Return the (X, Y) coordinate for the center point of the cell that contains the specified text.  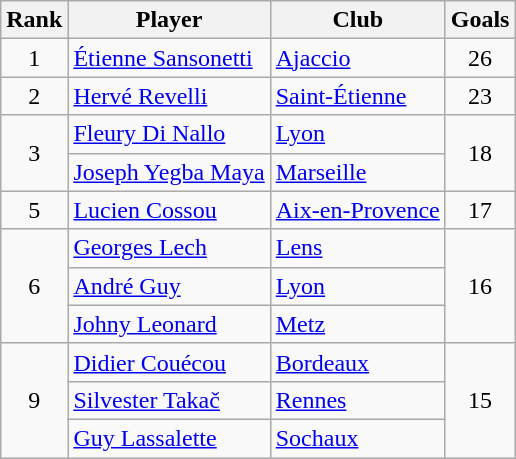
15 (480, 400)
Ajaccio (358, 58)
Marseille (358, 172)
17 (480, 210)
Aix-en-Provence (358, 210)
5 (34, 210)
Étienne Sansonetti (169, 58)
Saint-Étienne (358, 96)
Lucien Cossou (169, 210)
Hervé Revelli (169, 96)
Metz (358, 324)
1 (34, 58)
Bordeaux (358, 362)
Georges Lech (169, 248)
Goals (480, 20)
3 (34, 153)
16 (480, 286)
Lens (358, 248)
Joseph Yegba Maya (169, 172)
Sochaux (358, 438)
23 (480, 96)
Silvester Takač (169, 400)
Rennes (358, 400)
6 (34, 286)
Guy Lassalette (169, 438)
Rank (34, 20)
26 (480, 58)
Fleury Di Nallo (169, 134)
Didier Couécou (169, 362)
Player (169, 20)
9 (34, 400)
Johny Leonard (169, 324)
André Guy (169, 286)
Club (358, 20)
2 (34, 96)
18 (480, 153)
